Capture the cell that displays the provided text and extract its [x, y] central coordinate. 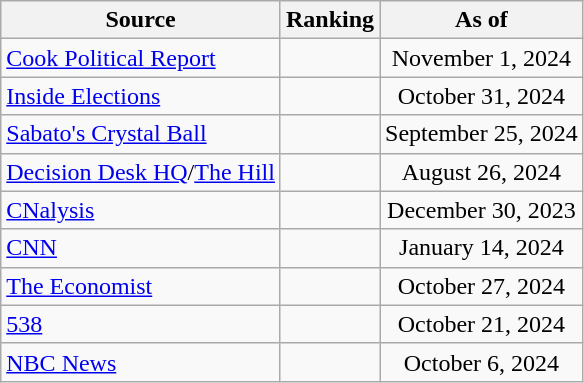
September 25, 2024 [482, 134]
Sabato's Crystal Ball [141, 134]
October 27, 2024 [482, 286]
Cook Political Report [141, 58]
Decision Desk HQ/The Hill [141, 172]
Inside Elections [141, 96]
Source [141, 20]
As of [482, 20]
538 [141, 324]
January 14, 2024 [482, 248]
October 21, 2024 [482, 324]
August 26, 2024 [482, 172]
NBC News [141, 362]
CNN [141, 248]
Ranking [330, 20]
October 6, 2024 [482, 362]
November 1, 2024 [482, 58]
December 30, 2023 [482, 210]
October 31, 2024 [482, 96]
The Economist [141, 286]
CNalysis [141, 210]
